Extract the [X, Y] coordinate from the center of the cell holding the provided text.  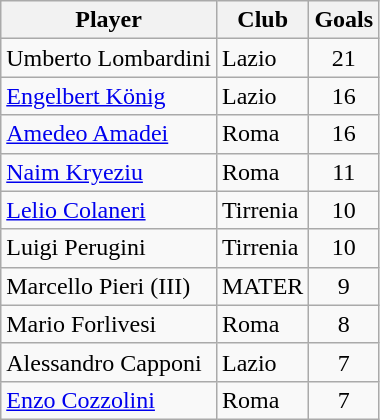
9 [344, 286]
8 [344, 324]
Naim Kryeziu [109, 172]
Luigi Perugini [109, 248]
Club [262, 20]
Engelbert König [109, 96]
Player [109, 20]
11 [344, 172]
21 [344, 58]
Lelio Colaneri [109, 210]
Amedeo Amadei [109, 134]
MATER [262, 286]
Alessandro Capponi [109, 362]
Goals [344, 20]
Mario Forlivesi [109, 324]
Umberto Lombardini [109, 58]
Marcello Pieri (III) [109, 286]
Enzo Cozzolini [109, 400]
